Return [x, y] of the center of cell containing provided text 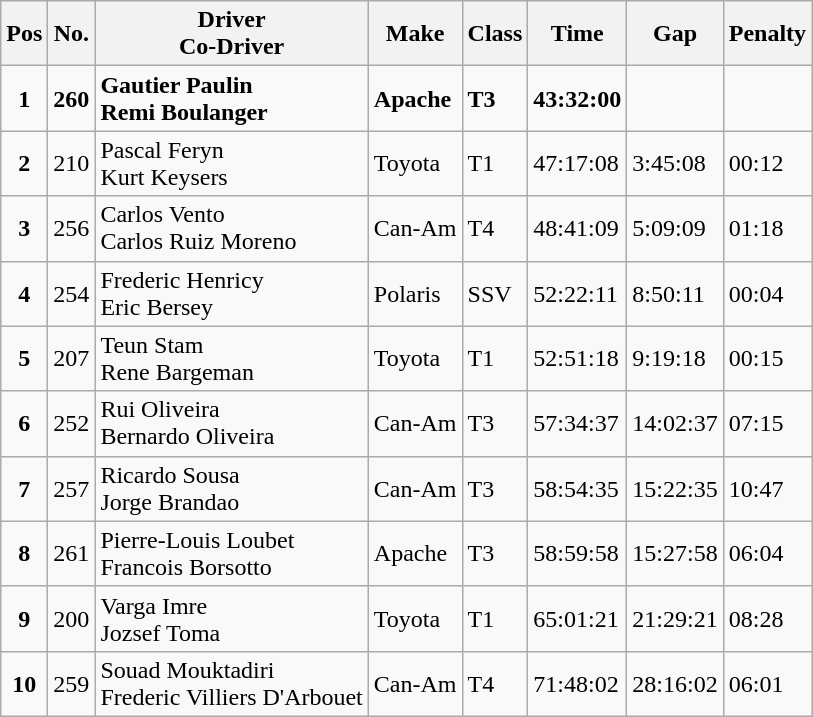
48:41:09 [578, 228]
254 [72, 294]
3:45:08 [675, 164]
1 [24, 98]
06:04 [767, 554]
00:12 [767, 164]
No. [72, 34]
Souad Mouktadiri Frederic Villiers D'Arbouet [232, 684]
Class [495, 34]
4 [24, 294]
Gautier Paulin Remi Boulanger [232, 98]
200 [72, 618]
8:50:11 [675, 294]
Time [578, 34]
Rui Oliveira Bernardo Oliveira [232, 424]
260 [72, 98]
Pos [24, 34]
Make [415, 34]
07:15 [767, 424]
Ricardo Sousa Jorge Brandao [232, 488]
Polaris [415, 294]
5 [24, 358]
57:34:37 [578, 424]
Penalty [767, 34]
10:47 [767, 488]
Frederic Henricy Eric Bersey [232, 294]
Carlos Vento Carlos Ruiz Moreno [232, 228]
21:29:21 [675, 618]
252 [72, 424]
256 [72, 228]
259 [72, 684]
52:51:18 [578, 358]
7 [24, 488]
06:01 [767, 684]
00:04 [767, 294]
28:16:02 [675, 684]
Teun Stam Rene Bargeman [232, 358]
2 [24, 164]
9:19:18 [675, 358]
DriverCo-Driver [232, 34]
10 [24, 684]
210 [72, 164]
5:09:09 [675, 228]
Varga Imre Jozsef Toma [232, 618]
15:27:58 [675, 554]
08:28 [767, 618]
257 [72, 488]
14:02:37 [675, 424]
71:48:02 [578, 684]
47:17:08 [578, 164]
207 [72, 358]
58:54:35 [578, 488]
00:15 [767, 358]
9 [24, 618]
65:01:21 [578, 618]
8 [24, 554]
01:18 [767, 228]
58:59:58 [578, 554]
43:32:00 [578, 98]
Pascal Feryn Kurt Keysers [232, 164]
Pierre-Louis Loubet Francois Borsotto [232, 554]
261 [72, 554]
15:22:35 [675, 488]
3 [24, 228]
6 [24, 424]
52:22:11 [578, 294]
SSV [495, 294]
Gap [675, 34]
